Locate the cell with the specified text and output its [x, y] center coordinate. 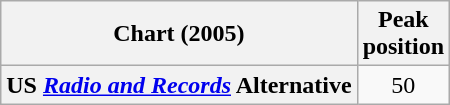
Chart (2005) [179, 34]
50 [403, 85]
US Radio and Records Alternative [179, 85]
Peakposition [403, 34]
